Scan for the cell matching the given text and deliver its (x, y) coordinate at center. 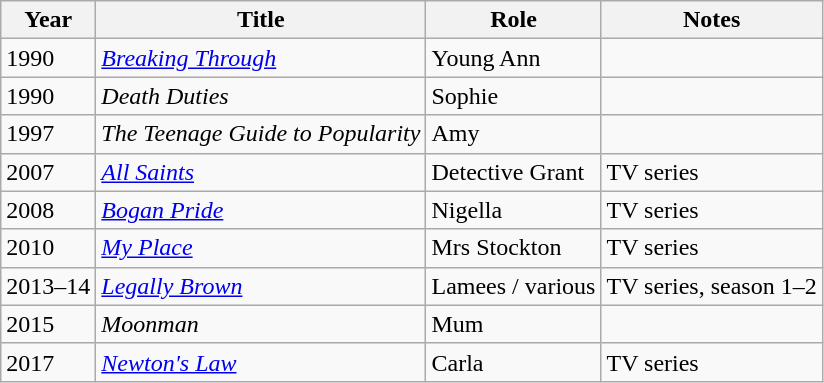
Moonman (261, 324)
Title (261, 20)
2015 (48, 324)
Newton's Law (261, 362)
My Place (261, 248)
2013–14 (48, 286)
Young Ann (514, 58)
Breaking Through (261, 58)
Year (48, 20)
Lamees / various (514, 286)
Notes (712, 20)
Death Duties (261, 96)
The Teenage Guide to Popularity (261, 134)
Sophie (514, 96)
Mrs Stockton (514, 248)
2017 (48, 362)
1997 (48, 134)
Role (514, 20)
Carla (514, 362)
TV series, season 1–2 (712, 286)
Legally Brown (261, 286)
Nigella (514, 210)
2010 (48, 248)
All Saints (261, 172)
Bogan Pride (261, 210)
2008 (48, 210)
Detective Grant (514, 172)
2007 (48, 172)
Amy (514, 134)
Mum (514, 324)
